Search for the cell housing the specified text and yield its (x, y) center coordinate. 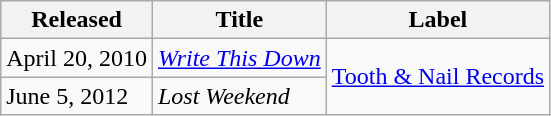
Released (77, 20)
June 5, 2012 (77, 96)
Tooth & Nail Records (438, 77)
Lost Weekend (239, 96)
Write This Down (239, 58)
Title (239, 20)
April 20, 2010 (77, 58)
Label (438, 20)
